Find where the given text appears and provide that cell's center as (X, Y) coordinate. 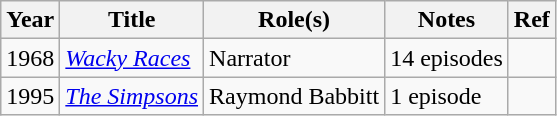
Ref (532, 20)
Year (30, 20)
Notes (447, 20)
Role(s) (294, 20)
Narrator (294, 58)
Wacky Races (132, 58)
Title (132, 20)
1995 (30, 96)
14 episodes (447, 58)
The Simpsons (132, 96)
Raymond Babbitt (294, 96)
1968 (30, 58)
1 episode (447, 96)
